Return the (X, Y) coordinate for the center point of the cell that contains the specified text.  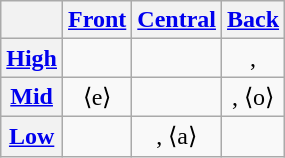
Central (177, 20)
Back (254, 20)
Low (32, 136)
High (32, 58)
, ⟨o⟩ (254, 97)
Mid (32, 97)
⟨e⟩ (98, 97)
, (254, 58)
Front (98, 20)
, ⟨a⟩ (177, 136)
